Find where the given text appears and provide that cell's center as [x, y] coordinate. 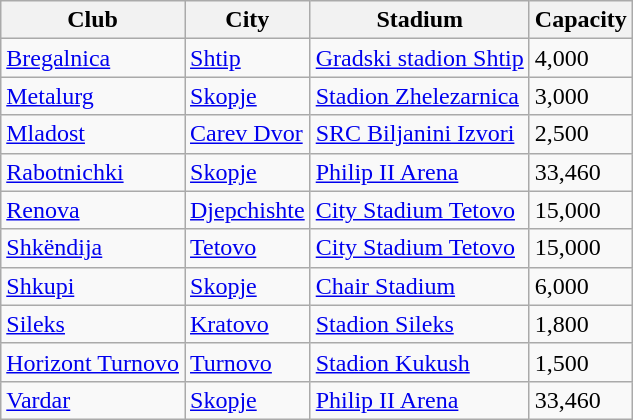
Shkëndija [93, 248]
Chair Stadium [420, 286]
Stadion Zhelezarnica [420, 96]
Rabotnichki [93, 172]
Renova [93, 210]
Bregalnica [93, 58]
City [247, 20]
Shtip [247, 58]
Gradski stadion Shtip [420, 58]
3,000 [580, 96]
Djepchishte [247, 210]
Stadion Sileks [420, 324]
Sileks [93, 324]
Turnovo [247, 362]
Shkupi [93, 286]
Kratovo [247, 324]
1,800 [580, 324]
Club [93, 20]
Carev Dvor [247, 134]
Metalurg [93, 96]
Vardar [93, 400]
Stadium [420, 20]
SRC Biljanini Izvori [420, 134]
Mladost [93, 134]
Stadion Kukush [420, 362]
Capacity [580, 20]
2,500 [580, 134]
6,000 [580, 286]
1,500 [580, 362]
4,000 [580, 58]
Tetovo [247, 248]
Horizont Turnovo [93, 362]
